Search for the cell housing the specified text and yield its (X, Y) center coordinate. 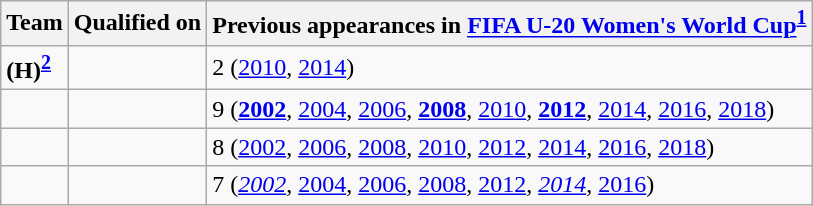
(H)2 (35, 68)
Previous appearances in FIFA U-20 Women's World Cup1 (510, 24)
8 (2002, 2006, 2008, 2010, 2012, 2014, 2016, 2018) (510, 147)
2 (2010, 2014) (510, 68)
Team (35, 24)
7 (2002, 2004, 2006, 2008, 2012, 2014, 2016) (510, 185)
Qualified on (137, 24)
9 (2002, 2004, 2006, 2008, 2010, 2012, 2014, 2016, 2018) (510, 109)
